Search for the cell housing the specified text and yield its [X, Y] center coordinate. 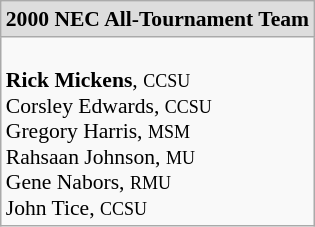
2000 NEC All-Tournament Team [158, 19]
Rick Mickens, CCSU Corsley Edwards, CCSU Gregory Harris, MSM Rahsaan Johnson, MU Gene Nabors, RMU John Tice, CCSU [158, 132]
